Return the [X, Y] coordinate for the center point of the cell that contains the specified text.  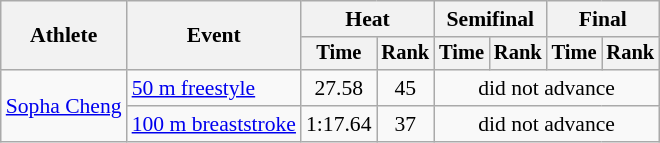
Final [603, 19]
Athlete [64, 36]
1:17.64 [338, 124]
100 m breaststroke [214, 124]
27.58 [338, 88]
37 [405, 124]
45 [405, 88]
50 m freestyle [214, 88]
Sopha Cheng [64, 106]
Event [214, 36]
Semifinal [490, 19]
Heat [368, 19]
